Find where the given text appears and provide that cell's center as [X, Y] coordinate. 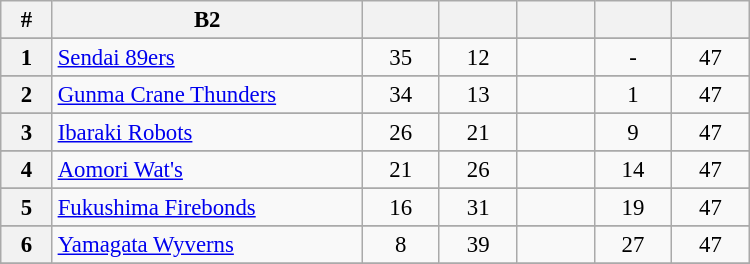
Sendai 89ers [207, 58]
# [27, 20]
Gunma Crane Thunders [207, 95]
35 [400, 58]
31 [478, 208]
Yamagata Wyverns [207, 245]
3 [27, 133]
16 [400, 208]
Ibaraki Robots [207, 133]
9 [632, 133]
27 [632, 245]
8 [400, 245]
5 [27, 208]
6 [27, 245]
14 [632, 170]
34 [400, 95]
4 [27, 170]
- [632, 58]
19 [632, 208]
B2 [207, 20]
39 [478, 245]
Aomori Wat's [207, 170]
2 [27, 95]
13 [478, 95]
12 [478, 58]
Fukushima Firebonds [207, 208]
